Find where the given text appears and provide that cell's center as (x, y) coordinate. 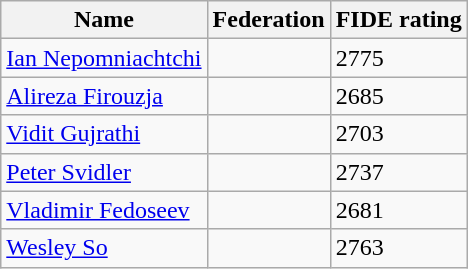
Vidit Gujrathi (104, 134)
Wesley So (104, 248)
2763 (398, 248)
2703 (398, 134)
Alireza Firouzja (104, 96)
Name (104, 20)
2737 (398, 172)
2685 (398, 96)
2681 (398, 210)
FIDE rating (398, 20)
Federation (268, 20)
Vladimir Fedoseev (104, 210)
Ian Nepomniachtchi (104, 58)
Peter Svidler (104, 172)
2775 (398, 58)
